Scan for the cell matching the given text and deliver its (x, y) coordinate at center. 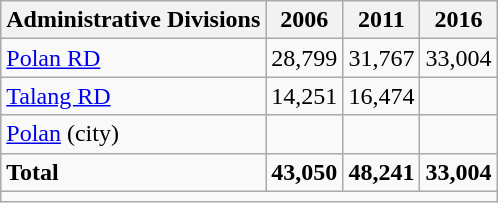
Polan (city) (134, 134)
2011 (382, 20)
2016 (458, 20)
Talang RD (134, 96)
2006 (304, 20)
31,767 (382, 58)
43,050 (304, 172)
16,474 (382, 96)
14,251 (304, 96)
Total (134, 172)
48,241 (382, 172)
28,799 (304, 58)
Polan RD (134, 58)
Administrative Divisions (134, 20)
